Search for the cell housing the specified text and yield its [X, Y] center coordinate. 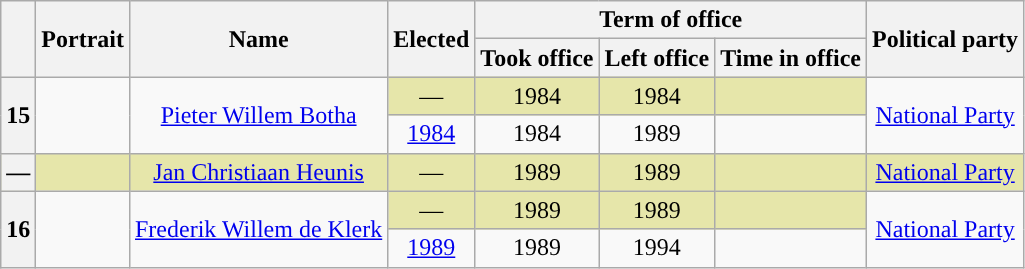
Term of office [671, 20]
Pieter Willem Botha [258, 115]
15 [18, 115]
Name [258, 39]
Took office [537, 58]
16 [18, 229]
Portrait [83, 39]
Time in office [791, 58]
1994 [657, 248]
Jan Christiaan Heunis [258, 172]
Political party [946, 39]
Left office [657, 58]
Elected [432, 39]
Frederik Willem de Klerk [258, 229]
